Locate the cell with the specified text and output its [X, Y] center coordinate. 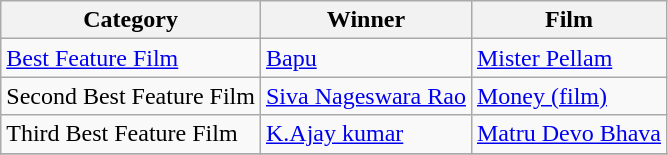
K.Ajay kumar [366, 134]
Matru Devo Bhava [568, 134]
Category [131, 20]
Film [568, 20]
Second Best Feature Film [131, 96]
Mister Pellam [568, 58]
Siva Nageswara Rao [366, 96]
Money (film) [568, 96]
Bapu [366, 58]
Best Feature Film [131, 58]
Third Best Feature Film [131, 134]
Winner [366, 20]
